Extract the (X, Y) coordinate from the center of the cell holding the provided text.  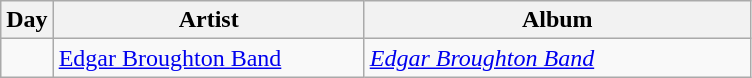
Day (27, 20)
Album (557, 20)
Artist (208, 20)
